Extract the (X, Y) coordinate from the center of the cell holding the provided text.  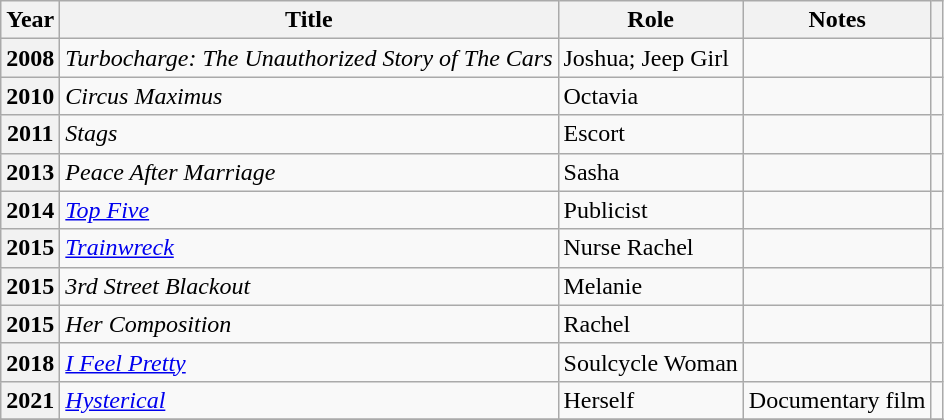
Title (309, 20)
Octavia (650, 96)
Escort (650, 134)
Sasha (650, 172)
2011 (30, 134)
2018 (30, 362)
Top Five (309, 210)
Her Composition (309, 324)
Stags (309, 134)
Soulcycle Woman (650, 362)
3rd Street Blackout (309, 286)
Peace After Marriage (309, 172)
Nurse Rachel (650, 248)
Circus Maximus (309, 96)
Publicist (650, 210)
Turbocharge: The Unauthorized Story of The Cars (309, 58)
2008 (30, 58)
Role (650, 20)
Melanie (650, 286)
I Feel Pretty (309, 362)
Herself (650, 400)
2013 (30, 172)
Joshua; Jeep Girl (650, 58)
Rachel (650, 324)
2014 (30, 210)
Hysterical (309, 400)
2021 (30, 400)
Trainwreck (309, 248)
Year (30, 20)
Notes (837, 20)
2010 (30, 96)
Documentary film (837, 400)
